Return the [X, Y] coordinate for the center point of the cell that contains the specified text.  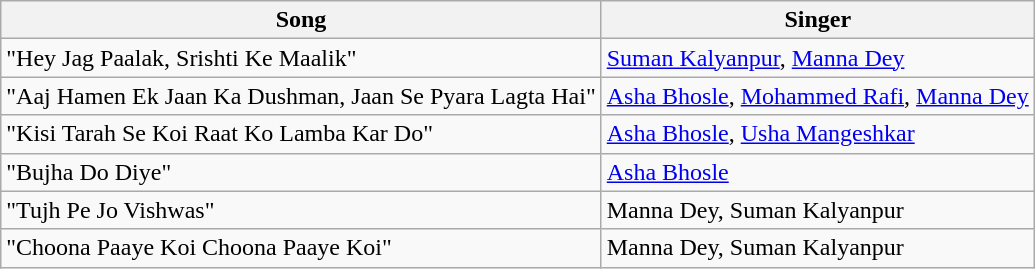
"Choona Paaye Koi Choona Paaye Koi" [301, 248]
"Kisi Tarah Se Koi Raat Ko Lamba Kar Do" [301, 134]
"Hey Jag Paalak, Srishti Ke Maalik" [301, 58]
Asha Bhosle [818, 172]
"Aaj Hamen Ek Jaan Ka Dushman, Jaan Se Pyara Lagta Hai" [301, 96]
Suman Kalyanpur, Manna Dey [818, 58]
"Tujh Pe Jo Vishwas" [301, 210]
Asha Bhosle, Mohammed Rafi, Manna Dey [818, 96]
Asha Bhosle, Usha Mangeshkar [818, 134]
Song [301, 20]
"Bujha Do Diye" [301, 172]
Singer [818, 20]
